Return [X, Y] of the center of cell containing provided text 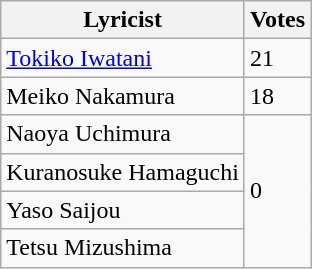
Tokiko Iwatani [123, 58]
Votes [277, 20]
Naoya Uchimura [123, 134]
Yaso Saijou [123, 210]
Kuranosuke Hamaguchi [123, 172]
21 [277, 58]
Meiko Nakamura [123, 96]
Tetsu Mizushima [123, 248]
18 [277, 96]
0 [277, 191]
Lyricist [123, 20]
